Determine the (X, Y) coordinate at the center of the cell enclosing the given text.  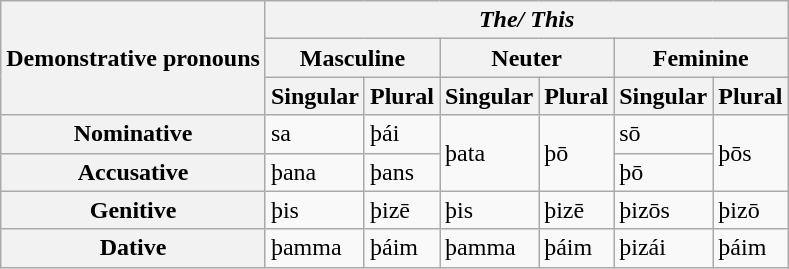
Nominative (134, 134)
þōs (750, 153)
þizō (750, 210)
Dative (134, 248)
sa (314, 134)
þái (402, 134)
sō (664, 134)
Masculine (352, 58)
The/ This (526, 20)
Genitive (134, 210)
þans (402, 172)
Accusative (134, 172)
þana (314, 172)
Neuter (527, 58)
þata (490, 153)
Demonstrative pronouns (134, 58)
þizōs (664, 210)
Feminine (701, 58)
þizái (664, 248)
